Detect which cell encompasses the target text, then output its (x, y) center coordinate. 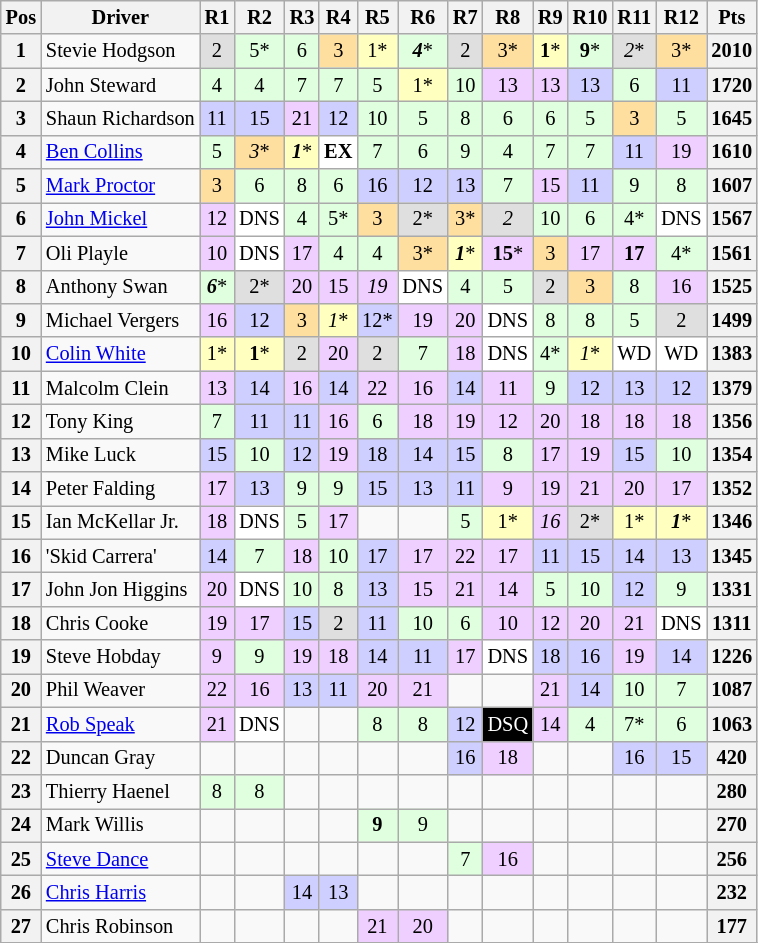
2010 (732, 51)
John Mickel (120, 219)
256 (732, 859)
280 (732, 791)
Chris Cooke (120, 623)
232 (732, 892)
Mark Proctor (120, 186)
R8 (508, 17)
Ian McKellar Jr. (120, 522)
Thierry Haenel (120, 791)
1311 (732, 623)
1567 (732, 219)
Pts (732, 17)
1331 (732, 589)
Peter Falding (120, 489)
1610 (732, 152)
John Steward (120, 85)
Ben Collins (120, 152)
420 (732, 758)
Rob Speak (120, 724)
R10 (590, 17)
1352 (732, 489)
Mark Willis (120, 825)
6* (218, 287)
Chris Harris (120, 892)
1499 (732, 320)
R3 (302, 17)
1087 (732, 690)
R12 (681, 17)
Steve Hobday (120, 657)
Driver (120, 17)
R4 (338, 17)
1346 (732, 522)
1354 (732, 455)
Stevie Hodgson (120, 51)
John Jon Higgins (120, 589)
1 (21, 51)
Pos (21, 17)
26 (21, 892)
R6 (423, 17)
27 (21, 926)
1356 (732, 421)
Malcolm Clein (120, 388)
177 (732, 926)
12* (377, 320)
Duncan Gray (120, 758)
1063 (732, 724)
DSQ (508, 724)
Shaun Richardson (120, 118)
Steve Dance (120, 859)
25 (21, 859)
EX (338, 152)
R5 (377, 17)
Chris Robinson (120, 926)
1525 (732, 287)
R11 (634, 17)
1720 (732, 85)
1607 (732, 186)
23 (21, 791)
9* (590, 51)
R7 (466, 17)
1345 (732, 556)
270 (732, 825)
Phil Weaver (120, 690)
1383 (732, 354)
24 (21, 825)
R2 (259, 17)
Tony King (120, 421)
1561 (732, 253)
7* (634, 724)
R9 (550, 17)
15* (508, 253)
Michael Vergers (120, 320)
Colin White (120, 354)
Oli Playle (120, 253)
R1 (218, 17)
1379 (732, 388)
1645 (732, 118)
Mike Luck (120, 455)
1226 (732, 657)
'Skid Carrera' (120, 556)
Anthony Swan (120, 287)
